Extract the [X, Y] coordinate from the center of the cell holding the provided text.  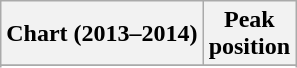
Peakposition [249, 34]
Chart (2013–2014) [102, 34]
